Locate the cell with the specified text and output its (x, y) center coordinate. 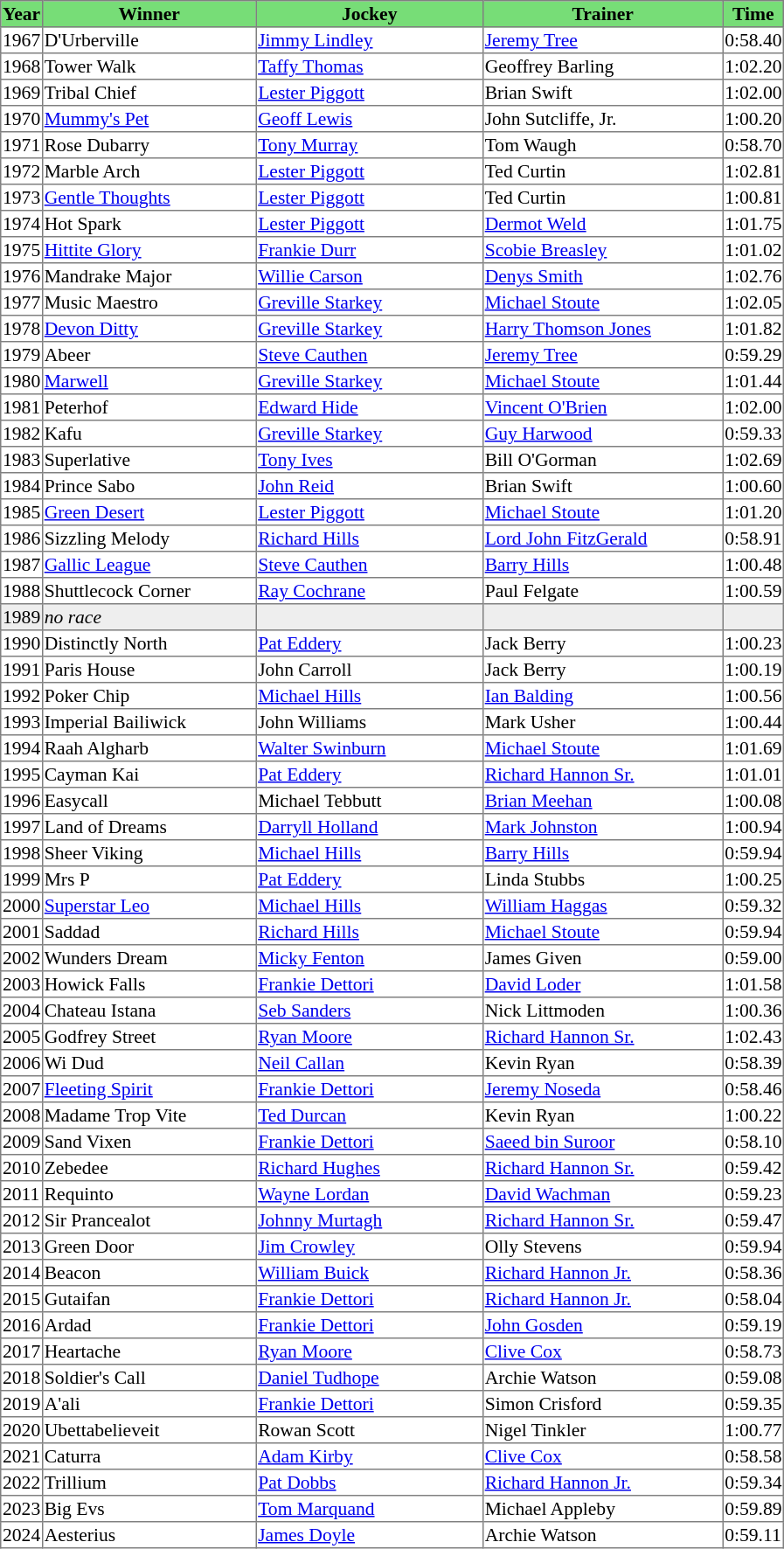
Mandrake Major (149, 276)
0:59.35 (753, 1404)
Gentle Thoughts (149, 198)
John Gosden (602, 1325)
2021 (22, 1456)
1978 (22, 329)
Michael Tebbutt (370, 801)
William Haggas (602, 906)
2022 (22, 1483)
1:00.77 (753, 1430)
1:01.44 (753, 381)
Time (753, 14)
Harry Thomson Jones (602, 329)
Abeer (149, 355)
2011 (22, 1194)
1967 (22, 40)
2007 (22, 1089)
Seb Sanders (370, 1011)
1989 (22, 617)
Prince Sabo (149, 486)
1:02.20 (753, 66)
Wunders Dream (149, 958)
2016 (22, 1325)
Green Door (149, 1247)
1993 (22, 722)
2008 (22, 1115)
Superlative (149, 460)
2019 (22, 1404)
0:59.89 (753, 1509)
1:00.56 (753, 696)
1:02.43 (753, 1037)
Tom Marquand (370, 1509)
2012 (22, 1220)
1973 (22, 198)
Tony Ives (370, 460)
1:02.81 (753, 171)
Ian Balding (602, 696)
1986 (22, 538)
Dermot Weld (602, 224)
Big Evs (149, 1509)
1981 (22, 407)
Linda Stubbs (602, 879)
Imperial Bailiwick (149, 722)
Shuttlecock Corner (149, 591)
1:00.19 (753, 670)
Zebedee (149, 1168)
1:02.76 (753, 276)
Tom Waugh (602, 145)
Devon Ditty (149, 329)
Trillium (149, 1483)
Edward Hide (370, 407)
1972 (22, 171)
1:00.48 (753, 565)
0:58.73 (753, 1351)
0:59.29 (753, 355)
Darryll Holland (370, 827)
Scobie Breasley (602, 250)
1968 (22, 66)
Sheer Viking (149, 853)
Tribal Chief (149, 93)
1:01.02 (753, 250)
Tower Walk (149, 66)
Fleeting Spirit (149, 1089)
2024 (22, 1535)
Chateau Istana (149, 1011)
Sir Prancealot (149, 1220)
1:00.59 (753, 591)
1984 (22, 486)
1985 (22, 512)
Bill O'Gorman (602, 460)
Marble Arch (149, 171)
Geoff Lewis (370, 119)
Soldier's Call (149, 1378)
Taffy Thomas (370, 66)
Saddad (149, 932)
1:02.05 (753, 302)
1971 (22, 145)
Daniel Tudhope (370, 1378)
1979 (22, 355)
2013 (22, 1247)
D'Urberville (149, 40)
Pat Dobbs (370, 1483)
Sizzling Melody (149, 538)
2002 (22, 958)
Peterhof (149, 407)
Easycall (149, 801)
0:58.91 (753, 538)
Michael Appleby (602, 1509)
1991 (22, 670)
David Loder (602, 984)
Jockey (370, 14)
1:01.58 (753, 984)
1:00.22 (753, 1115)
1:00.44 (753, 722)
Land of Dreams (149, 827)
Poker Chip (149, 696)
1:00.60 (753, 486)
2014 (22, 1273)
0:59.47 (753, 1220)
1998 (22, 853)
1:01.82 (753, 329)
0:59.00 (753, 958)
2015 (22, 1299)
Raah Algharb (149, 748)
Aesterius (149, 1535)
1:00.81 (753, 198)
Saeed bin Suroor (602, 1142)
1:02.69 (753, 460)
no race (149, 617)
Adam Kirby (370, 1456)
Ted Durcan (370, 1115)
1999 (22, 879)
0:58.39 (753, 1063)
0:59.23 (753, 1194)
Sand Vixen (149, 1142)
1969 (22, 93)
Brian Meehan (602, 801)
2010 (22, 1168)
1992 (22, 696)
Mummy's Pet (149, 119)
Paris House (149, 670)
Requinto (149, 1194)
Year (22, 14)
0:58.46 (753, 1089)
Hittite Glory (149, 250)
0:59.34 (753, 1483)
William Buick (370, 1273)
Distinctly North (149, 643)
1974 (22, 224)
Marwell (149, 381)
0:59.08 (753, 1378)
Jimmy Lindley (370, 40)
Tony Murray (370, 145)
0:58.40 (753, 40)
2003 (22, 984)
John Carroll (370, 670)
Walter Swinburn (370, 748)
2020 (22, 1430)
Richard Hughes (370, 1168)
Olly Stevens (602, 1247)
Mark Johnston (602, 827)
1990 (22, 643)
Ubettabelieveit (149, 1430)
1982 (22, 434)
1997 (22, 827)
2005 (22, 1037)
1996 (22, 801)
Music Maestro (149, 302)
1:01.75 (753, 224)
0:58.10 (753, 1142)
0:59.11 (753, 1535)
Gutaifan (149, 1299)
0:59.19 (753, 1325)
1:00.20 (753, 119)
1976 (22, 276)
Vincent O'Brien (602, 407)
Madame Trop Vite (149, 1115)
2018 (22, 1378)
1975 (22, 250)
Gallic League (149, 565)
Beacon (149, 1273)
James Given (602, 958)
Kafu (149, 434)
Simon Crisford (602, 1404)
1:01.20 (753, 512)
2006 (22, 1063)
2017 (22, 1351)
Wayne Lordan (370, 1194)
0:59.42 (753, 1168)
Lord John FitzGerald (602, 538)
Godfrey Street (149, 1037)
2000 (22, 906)
1:00.94 (753, 827)
0:59.32 (753, 906)
2001 (22, 932)
James Doyle (370, 1535)
Hot Spark (149, 224)
0:58.58 (753, 1456)
Paul Felgate (602, 591)
Ardad (149, 1325)
Ray Cochrane (370, 591)
Johnny Murtagh (370, 1220)
1983 (22, 460)
John Reid (370, 486)
1:00.36 (753, 1011)
1:00.23 (753, 643)
Heartache (149, 1351)
Micky Fenton (370, 958)
Howick Falls (149, 984)
Geoffrey Barling (602, 66)
Mrs P (149, 879)
Rose Dubarry (149, 145)
2023 (22, 1509)
1:00.25 (753, 879)
Superstar Leo (149, 906)
Willie Carson (370, 276)
1:00.08 (753, 801)
Jeremy Noseda (602, 1089)
0:58.36 (753, 1273)
Cayman Kai (149, 774)
Jim Crowley (370, 1247)
1988 (22, 591)
John Williams (370, 722)
0:58.70 (753, 145)
Wi Dud (149, 1063)
1994 (22, 748)
Neil Callan (370, 1063)
David Wachman (602, 1194)
Nigel Tinkler (602, 1430)
Guy Harwood (602, 434)
Rowan Scott (370, 1430)
0:59.33 (753, 434)
1970 (22, 119)
0:58.04 (753, 1299)
1980 (22, 381)
1:01.69 (753, 748)
Nick Littmoden (602, 1011)
Denys Smith (602, 276)
1987 (22, 565)
John Sutcliffe, Jr. (602, 119)
Winner (149, 14)
2004 (22, 1011)
Caturra (149, 1456)
Trainer (602, 14)
1:01.01 (753, 774)
Mark Usher (602, 722)
Frankie Durr (370, 250)
1977 (22, 302)
Green Desert (149, 512)
2009 (22, 1142)
1995 (22, 774)
A'ali (149, 1404)
